Find where the given text appears and provide that cell's center as (x, y) coordinate. 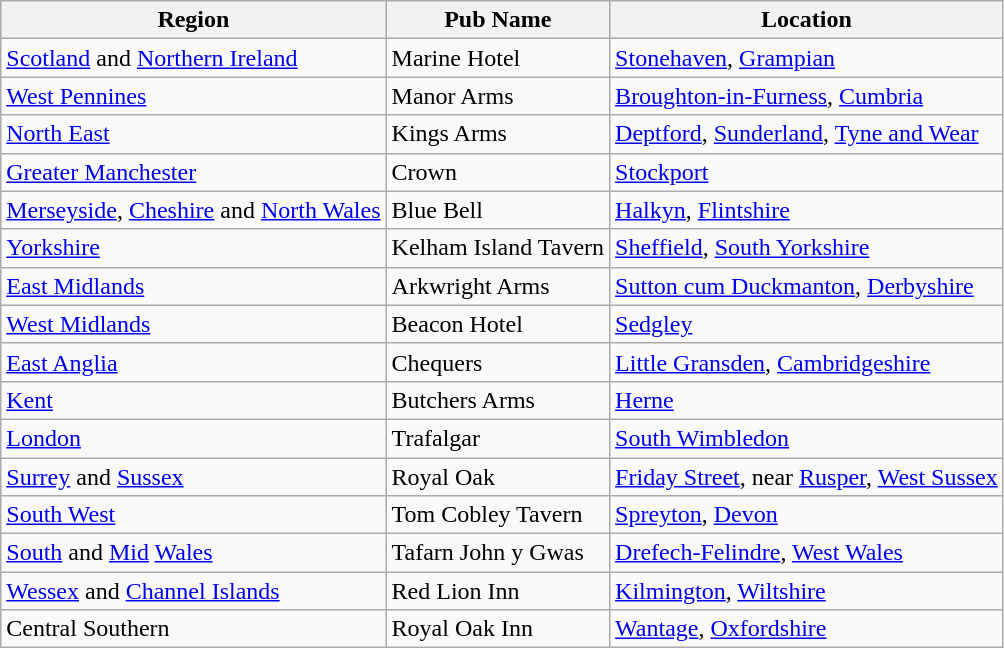
Arkwright Arms (498, 286)
Kings Arms (498, 134)
Tom Cobley Tavern (498, 515)
London (194, 438)
Crown (498, 172)
South West (194, 515)
Spreyton, Devon (807, 515)
Sedgley (807, 324)
Tafarn John y Gwas (498, 553)
Beacon Hotel (498, 324)
Surrey and Sussex (194, 477)
South and Mid Wales (194, 553)
Red Lion Inn (498, 591)
North East (194, 134)
East Anglia (194, 362)
Stonehaven, Grampian (807, 58)
Kelham Island Tavern (498, 248)
West Midlands (194, 324)
Wantage, Oxfordshire (807, 629)
Wessex and Channel Islands (194, 591)
Yorkshire (194, 248)
Halkyn, Flintshire (807, 210)
Blue Bell (498, 210)
Kent (194, 400)
Royal Oak (498, 477)
East Midlands (194, 286)
Deptford, Sunderland, Tyne and Wear (807, 134)
Friday Street, near Rusper, West Sussex (807, 477)
Royal Oak Inn (498, 629)
Butchers Arms (498, 400)
Chequers (498, 362)
Herne (807, 400)
West Pennines (194, 96)
Trafalgar (498, 438)
Region (194, 20)
Central Southern (194, 629)
Sheffield, South Yorkshire (807, 248)
Pub Name (498, 20)
South Wimbledon (807, 438)
Location (807, 20)
Greater Manchester (194, 172)
Drefech-Felindre, West Wales (807, 553)
Little Gransden, Cambridgeshire (807, 362)
Scotland and Northern Ireland (194, 58)
Marine Hotel (498, 58)
Kilmington, Wiltshire (807, 591)
Sutton cum Duckmanton, Derbyshire (807, 286)
Broughton-in-Furness, Cumbria (807, 96)
Manor Arms (498, 96)
Merseyside, Cheshire and North Wales (194, 210)
Stockport (807, 172)
